Pinpoint the cell where the given text exists, returning its [X, Y] midpoint coordinate. 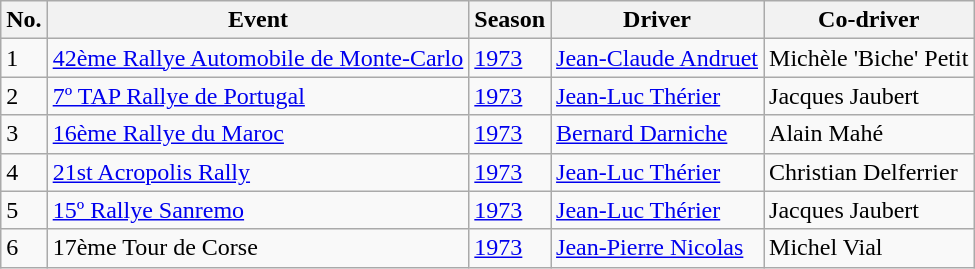
2 [24, 96]
21st Acropolis Rally [258, 172]
Alain Mahé [869, 134]
Jean-Pierre Nicolas [658, 248]
5 [24, 210]
1 [24, 58]
Event [258, 20]
15º Rallye Sanremo [258, 210]
Christian Delferrier [869, 172]
17ème Tour de Corse [258, 248]
Co-driver [869, 20]
Michel Vial [869, 248]
42ème Rallye Automobile de Monte-Carlo [258, 58]
3 [24, 134]
6 [24, 248]
7º TAP Rallye de Portugal [258, 96]
Bernard Darniche [658, 134]
4 [24, 172]
Season [510, 20]
16ème Rallye du Maroc [258, 134]
Michèle 'Biche' Petit [869, 58]
No. [24, 20]
Driver [658, 20]
Jean-Claude Andruet [658, 58]
